Search for the cell housing the specified text and yield its (x, y) center coordinate. 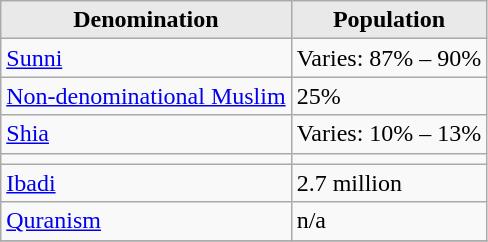
Population (389, 20)
Non-denominational Muslim (146, 96)
Varies: 10% – 13% (389, 134)
Sunni (146, 58)
Ibadi (146, 183)
Denomination (146, 20)
n/a (389, 221)
Shia (146, 134)
Quranism (146, 221)
Varies: 87% – 90% (389, 58)
2.7 million (389, 183)
25% (389, 96)
